For the text-containing cell, return its midpoint in [x, y] coordinate format. 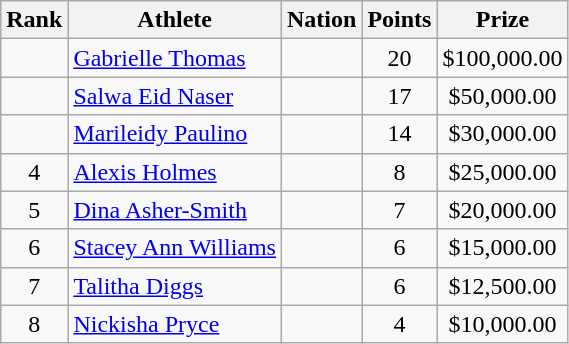
Talitha Diggs [175, 286]
$100,000.00 [502, 58]
$10,000.00 [502, 324]
Nation [321, 20]
Points [400, 20]
Athlete [175, 20]
20 [400, 58]
Prize [502, 20]
$30,000.00 [502, 134]
Alexis Holmes [175, 172]
5 [34, 210]
Salwa Eid Naser [175, 96]
Stacey Ann Williams [175, 248]
$12,500.00 [502, 286]
Rank [34, 20]
$50,000.00 [502, 96]
Marileidy Paulino [175, 134]
Dina Asher-Smith [175, 210]
14 [400, 134]
$15,000.00 [502, 248]
Nickisha Pryce [175, 324]
Gabrielle Thomas [175, 58]
$20,000.00 [502, 210]
$25,000.00 [502, 172]
17 [400, 96]
